Capture the cell that displays the provided text and extract its [X, Y] central coordinate. 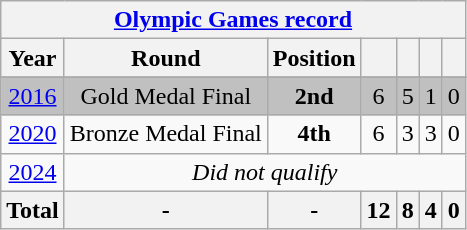
8 [408, 210]
Total [33, 210]
2024 [33, 172]
12 [378, 210]
Did not qualify [264, 172]
2016 [33, 96]
2nd [314, 96]
Gold Medal Final [166, 96]
1 [430, 96]
5 [408, 96]
Olympic Games record [234, 20]
Round [166, 58]
Year [33, 58]
Bronze Medal Final [166, 134]
Position [314, 58]
4 [430, 210]
4th [314, 134]
2020 [33, 134]
